Find where the given text appears and provide that cell's center as [X, Y] coordinate. 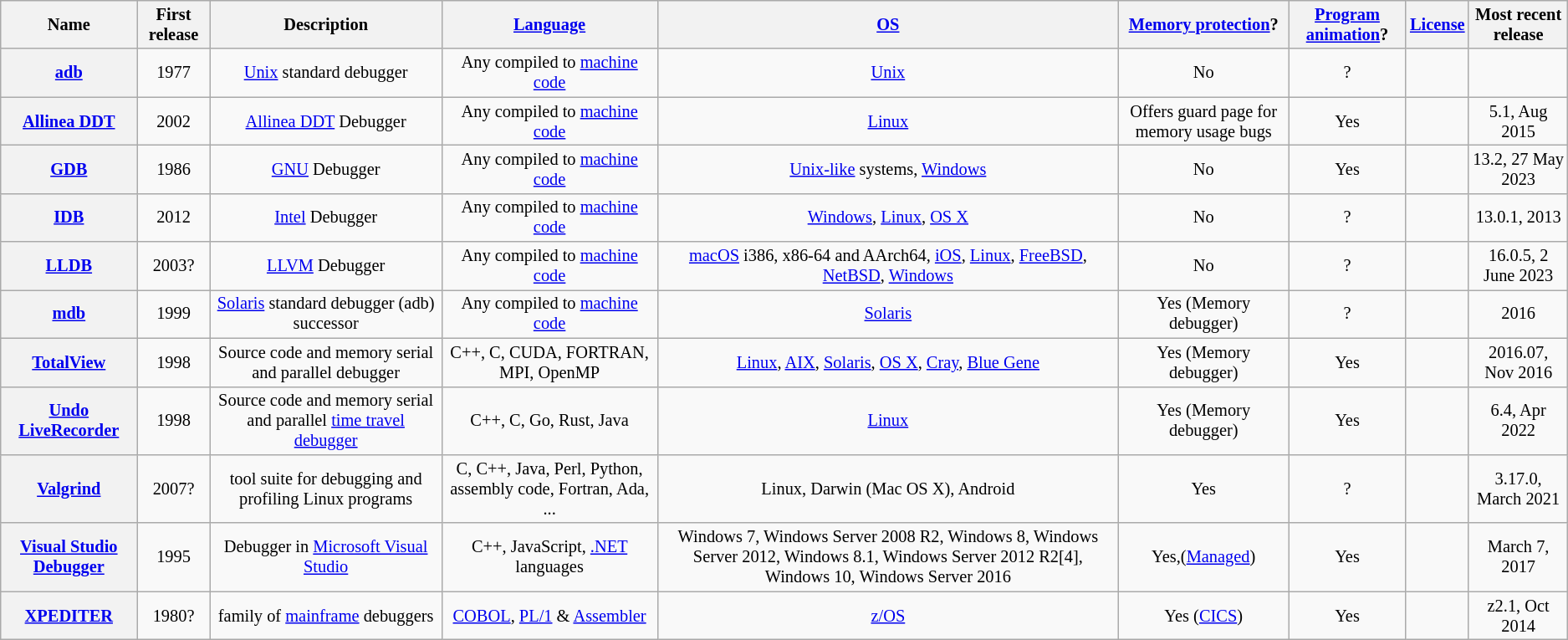
Undo LiveRecorder [69, 421]
Source code and memory serial and parallel debugger [326, 362]
Solaris standard debugger (adb) successor [326, 314]
C++, C, Go, Rust, Java [549, 421]
XPEDITER [69, 616]
GNU Debugger [326, 169]
1980? [174, 616]
2016 [1518, 314]
Allinea DDT [69, 121]
tool suite for debugging and profiling Linux programs [326, 489]
adb [69, 73]
Valgrind [69, 489]
Unix [888, 73]
Solaris [888, 314]
z/OS [888, 616]
Program animation? [1347, 24]
13.0.1, 2013 [1518, 218]
March 7, 2017 [1518, 557]
LLVM Debugger [326, 266]
Unix standard debugger [326, 73]
Source code and memory serial and parallel time travel debugger [326, 421]
Offers guard page for memory usage bugs [1204, 121]
Debugger in Microsoft Visual Studio [326, 557]
Most recent release [1518, 24]
6.4, Apr 2022 [1518, 421]
2002 [174, 121]
Description [326, 24]
License [1437, 24]
macOS i386, x86-64 and AArch64, iOS, Linux, FreeBSD, NetBSD, Windows [888, 266]
2012 [174, 218]
GDB [69, 169]
1995 [174, 557]
1986 [174, 169]
Name [69, 24]
family of mainframe debuggers [326, 616]
First release [174, 24]
z2.1, Oct 2014 [1518, 616]
Memory protection? [1204, 24]
C++, JavaScript, .NET languages [549, 557]
16.0.5, 2 June 2023 [1518, 266]
C, C++, Java, Perl, Python, assembly code, Fortran, Ada, ... [549, 489]
Linux, AIX, Solaris, OS X, Cray, Blue Gene [888, 362]
2007? [174, 489]
Yes (CICS) [1204, 616]
1977 [174, 73]
Linux, Darwin (Mac OS X), Android [888, 489]
2016.07, Nov 2016 [1518, 362]
Yes,(Managed) [1204, 557]
OS [888, 24]
LLDB [69, 266]
mdb [69, 314]
IDB [69, 218]
Visual Studio Debugger [69, 557]
3.17.0, March 2021 [1518, 489]
5.1, Aug 2015 [1518, 121]
Windows, Linux, OS X [888, 218]
Windows 7, Windows Server 2008 R2, Windows 8, Windows Server 2012, Windows 8.1, Windows Server 2012 R2[4], Windows 10, Windows Server 2016 [888, 557]
1999 [174, 314]
2003? [174, 266]
COBOL, PL/1 & Assembler [549, 616]
C++, C, CUDA, FORTRAN, MPI, OpenMP [549, 362]
Allinea DDT Debugger [326, 121]
Intel Debugger [326, 218]
TotalView [69, 362]
13.2, 27 May 2023 [1518, 169]
Language [549, 24]
Unix-like systems, Windows [888, 169]
